Scan for the cell matching the given text and deliver its [x, y] coordinate at center. 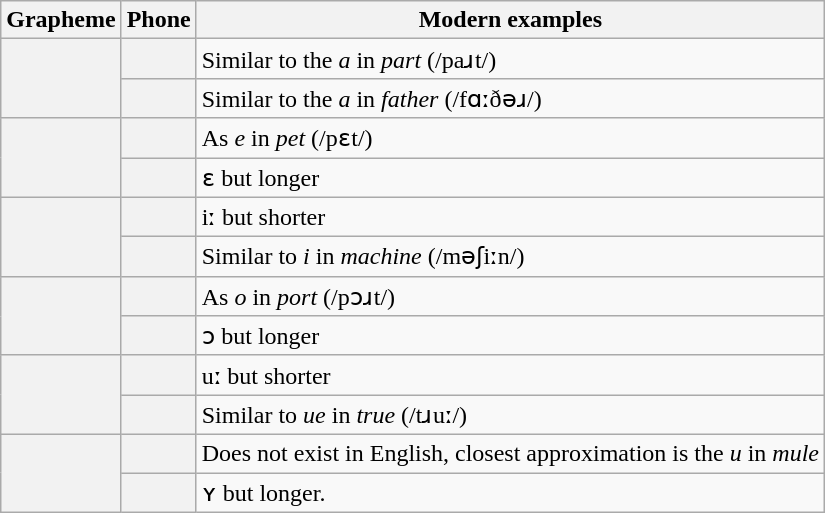
ɔ but longer [510, 336]
Similar to ue in true (/tɹuː/) [510, 415]
Modern examples [510, 20]
Grapheme [61, 20]
Phone [158, 20]
ʏ but longer. [510, 492]
Does not exist in English, closest approximation is the u in mule [510, 453]
uː but shorter [510, 375]
Similar to the a in part (/paɹt/) [510, 59]
As o in port (/pɔɹt/) [510, 296]
ɛ but longer [510, 178]
Similar to the a in father (/fɑːðəɹ/) [510, 98]
iː but shorter [510, 217]
As e in pet (/pɛt/) [510, 138]
Similar to i in machine (/məʃiːn/) [510, 257]
